Return the [X, Y] coordinate for the center point of the cell that contains the specified text.  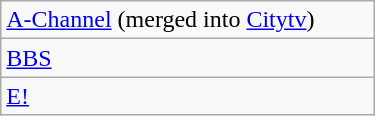
E! [188, 96]
BBS [188, 58]
A-Channel (merged into Citytv) [188, 20]
